From the cell containing the given text, extract its center point as [x, y] coordinate. 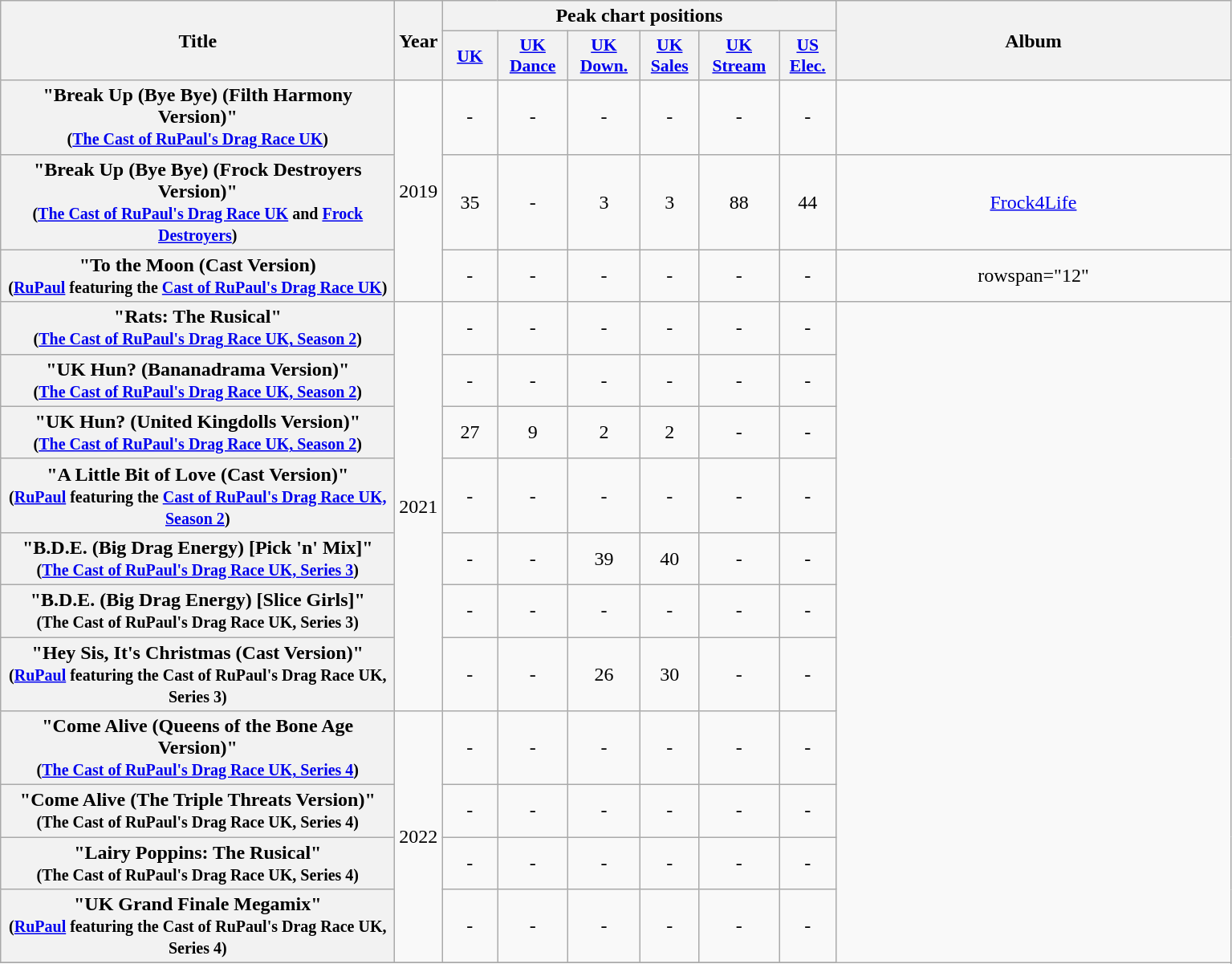
Frock4Life [1034, 202]
"Come Alive (The Triple Threats Version)"(The Cast of RuPaul's Drag Race UK, Series 4) [197, 811]
"Hey Sis, It's Christmas (Cast Version)"(RuPaul featuring the Cast of RuPaul's Drag Race UK, Series 3) [197, 674]
"To the Moon (Cast Version)(RuPaul featuring the Cast of RuPaul's Drag Race UK) [197, 276]
rowspan="12" [1034, 276]
2022 [419, 837]
27 [470, 432]
UK [470, 56]
Album [1034, 40]
UK Sales [669, 56]
UK Down. [604, 56]
26 [604, 674]
88 [738, 202]
2021 [419, 506]
Peak chart positions [639, 16]
"Lairy Poppins: The Rusical"(The Cast of RuPaul's Drag Race UK, Series 4) [197, 864]
"B.D.E. (Big Drag Energy) [Slice Girls]"(The Cast of RuPaul's Drag Race UK, Series 3) [197, 610]
40 [669, 559]
"Break Up (Bye Bye) (Filth Harmony Version)" (The Cast of RuPaul's Drag Race UK) [197, 117]
"Break Up (Bye Bye) (Frock Destroyers Version)" (The Cast of RuPaul's Drag Race UK and Frock Destroyers) [197, 202]
"A Little Bit of Love (Cast Version)"(RuPaul featuring the Cast of RuPaul's Drag Race UK, Season 2) [197, 495]
"Rats: The Rusical"(The Cast of RuPaul's Drag Race UK, Season 2) [197, 327]
30 [669, 674]
2019 [419, 191]
Title [197, 40]
"UK Hun? (Bananadrama Version)" (The Cast of RuPaul's Drag Race UK, Season 2) [197, 380]
9 [533, 432]
"UK Hun? (United Kingdolls Version)"(The Cast of RuPaul's Drag Race UK, Season 2) [197, 432]
UK Stream [738, 56]
UK Dance [533, 56]
US Elec. [807, 56]
39 [604, 559]
44 [807, 202]
Year [419, 40]
35 [470, 202]
"UK Grand Finale Megamix"(RuPaul featuring the Cast of RuPaul's Drag Race UK, Series 4) [197, 926]
"B.D.E. (Big Drag Energy) [Pick 'n' Mix]"(The Cast of RuPaul's Drag Race UK, Series 3) [197, 559]
"Come Alive (Queens of the Bone Age Version)"(The Cast of RuPaul's Drag Race UK, Series 4) [197, 748]
